Find where the given text appears and provide that cell's center as [x, y] coordinate. 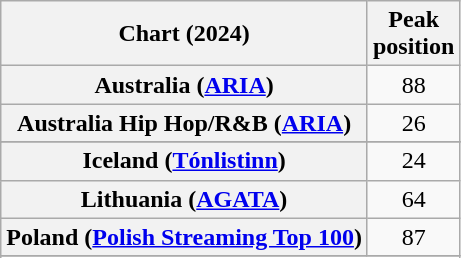
Lithuania (AGATA) [184, 199]
24 [413, 161]
87 [413, 237]
Australia Hip Hop/R&B (ARIA) [184, 123]
Iceland (Tónlistinn) [184, 161]
Chart (2024) [184, 34]
64 [413, 199]
88 [413, 85]
Peakposition [413, 34]
26 [413, 123]
Australia (ARIA) [184, 85]
Poland (Polish Streaming Top 100) [184, 237]
